From the cell containing the given text, extract its center point as [x, y] coordinate. 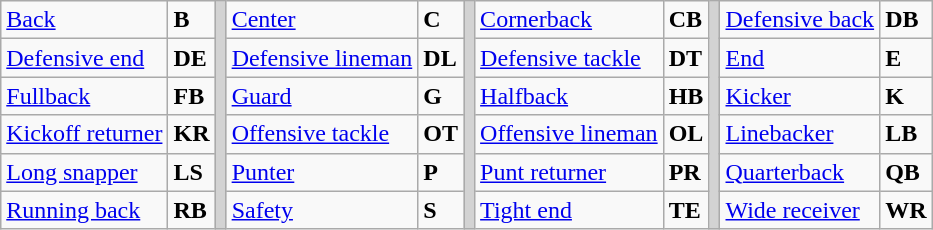
HB [686, 96]
P [441, 172]
K [906, 96]
Tight end [570, 210]
Defensive lineman [322, 58]
CB [686, 20]
OT [441, 134]
Running back [84, 210]
Quarterback [800, 172]
Halfback [570, 96]
B [192, 20]
C [441, 20]
Kickoff returner [84, 134]
TE [686, 210]
PR [686, 172]
Wide receiver [800, 210]
S [441, 210]
Defensive end [84, 58]
End [800, 58]
Defensive tackle [570, 58]
Linebacker [800, 134]
Offensive tackle [322, 134]
Safety [322, 210]
E [906, 58]
Fullback [84, 96]
OL [686, 134]
Offensive lineman [570, 134]
QB [906, 172]
Back [84, 20]
Center [322, 20]
DB [906, 20]
LS [192, 172]
WR [906, 210]
Defensive back [800, 20]
RB [192, 210]
LB [906, 134]
Kicker [800, 96]
DL [441, 58]
Long snapper [84, 172]
Punter [322, 172]
DE [192, 58]
G [441, 96]
FB [192, 96]
KR [192, 134]
DT [686, 58]
Cornerback [570, 20]
Guard [322, 96]
Punt returner [570, 172]
